Provide the (X, Y) coordinate of the cell's center where the given text is located.  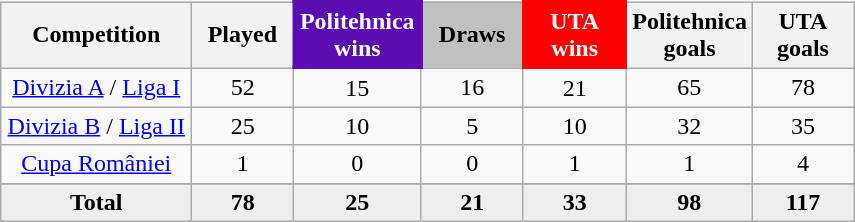
Competition (96, 36)
Draws (472, 36)
Played (243, 36)
Divizia B / Liga II (96, 126)
35 (802, 126)
33 (574, 202)
Total (96, 202)
4 (802, 164)
5 (472, 126)
16 (472, 88)
98 (689, 202)
52 (243, 88)
65 (689, 88)
Divizia A / Liga I (96, 88)
UTA goals (802, 36)
Politehnica wins (358, 36)
32 (689, 126)
117 (802, 202)
Cupa României (96, 164)
15 (358, 88)
UTA wins (574, 36)
Politehnica goals (689, 36)
